For the text-containing cell, return its midpoint in [x, y] coordinate format. 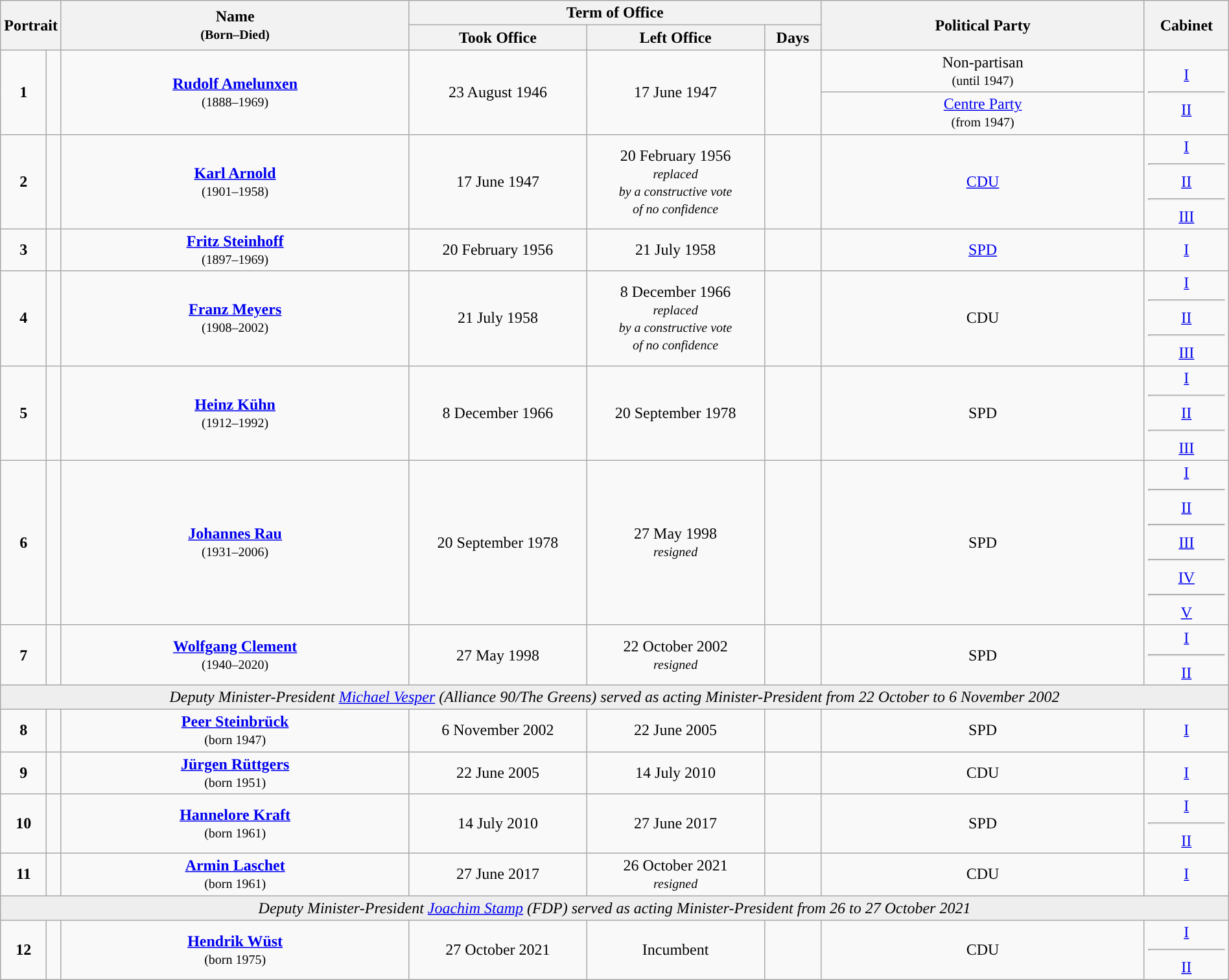
9 [23, 773]
Took Office [498, 38]
Deputy Minister-President Michael Vesper (Alliance 90/The Greens) served as acting Minister-President from 22 October to 6 November 2002 [614, 697]
20 February 1956 [498, 250]
Hendrik Wüst(born 1975) [235, 950]
6 November 2002 [498, 730]
10 [23, 824]
Peer Steinbrück(born 1947) [235, 730]
Incumbent [675, 950]
7 [23, 655]
8 December 1966replacedby a constructive voteof no confidence [675, 318]
12 [23, 950]
Days [792, 38]
Hannelore Kraft(born 1961) [235, 824]
27 May 1998resigned [675, 542]
23 August 1946 [498, 92]
Non-partisan(until 1947) [983, 71]
Term of Office [615, 13]
Deputy Minister-President Joachim Stamp (FDP) served as acting Minister-President from 26 to 27 October 2021 [614, 908]
Cabinet [1186, 25]
Fritz Steinhoff(1897–1969) [235, 250]
Wolfgang Clement(1940–2020) [235, 655]
11 [23, 875]
Portrait [31, 25]
IIIIIIIVV [1186, 542]
6 [23, 542]
8 [23, 730]
Jürgen Rüttgers(born 1951) [235, 773]
5 [23, 413]
27 October 2021 [498, 950]
Karl Arnold(1901–1958) [235, 181]
27 May 1998 [498, 655]
Johannes Rau(1931–2006) [235, 542]
2 [23, 181]
8 December 1966 [498, 413]
Name(Born–Died) [235, 25]
Centre Party(from 1947) [983, 113]
Heinz Kühn(1912–1992) [235, 413]
Armin Laschet(born 1961) [235, 875]
Left Office [675, 38]
Political Party [983, 25]
26 October 2021resigned [675, 875]
3 [23, 250]
1 [23, 92]
Franz Meyers(1908–2002) [235, 318]
20 February 1956replacedby a constructive voteof no confidence [675, 181]
4 [23, 318]
22 October 2002resigned [675, 655]
Rudolf Amelunxen(1888–1969) [235, 92]
